Capture the cell that displays the provided text and extract its (X, Y) central coordinate. 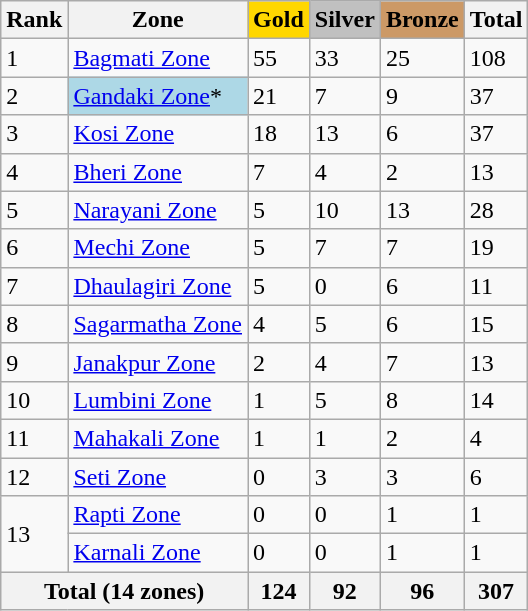
14 (496, 400)
Dhaulagiri Zone (158, 286)
21 (279, 96)
Mahakali Zone (158, 438)
Narayani Zone (158, 210)
Silver (344, 20)
Gold (279, 20)
307 (496, 591)
Bagmati Zone (158, 58)
124 (279, 591)
19 (496, 248)
96 (422, 591)
Bronze (422, 20)
Janakpur Zone (158, 362)
25 (422, 58)
108 (496, 58)
Seti Zone (158, 477)
33 (344, 58)
Rank (34, 20)
Rapti Zone (158, 515)
12 (34, 477)
Zone (158, 20)
18 (279, 134)
Karnali Zone (158, 553)
15 (496, 324)
Total (14 zones) (124, 591)
55 (279, 58)
Lumbini Zone (158, 400)
92 (344, 591)
Bheri Zone (158, 172)
Gandaki Zone* (158, 96)
Kosi Zone (158, 134)
Total (496, 20)
28 (496, 210)
Mechi Zone (158, 248)
Sagarmatha Zone (158, 324)
